From the cell containing the given text, extract its center point as [x, y] coordinate. 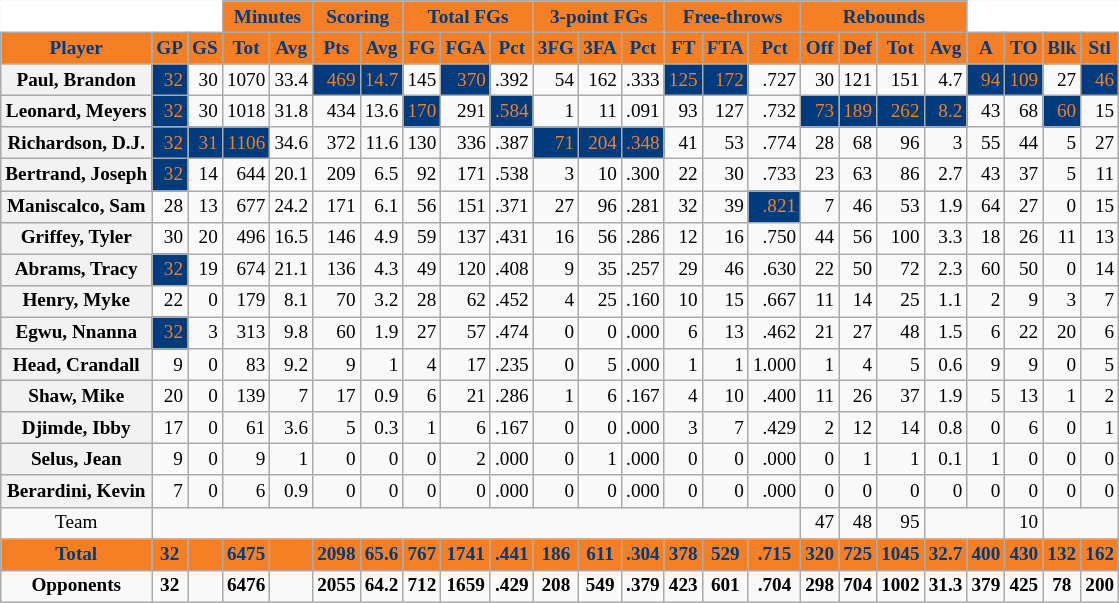
298 [820, 586]
Total FGs [468, 17]
.462 [774, 333]
47 [820, 523]
.304 [644, 554]
41 [683, 143]
Selus, Jean [76, 460]
677 [246, 206]
100 [901, 238]
4.7 [946, 80]
186 [556, 554]
.630 [774, 270]
.392 [512, 80]
39 [725, 206]
.538 [512, 175]
.333 [644, 80]
Richardson, D.J. [76, 143]
704 [858, 586]
644 [246, 175]
Head, Crandall [76, 365]
13.6 [382, 111]
1.1 [946, 301]
.715 [774, 554]
Opponents [76, 586]
204 [600, 143]
Egwu, Nnanna [76, 333]
379 [986, 586]
3FG [556, 48]
61 [246, 428]
73 [820, 111]
2.7 [946, 175]
1070 [246, 80]
31.3 [946, 586]
.821 [774, 206]
145 [422, 80]
.452 [512, 301]
674 [246, 270]
Team [76, 523]
62 [466, 301]
21.1 [292, 270]
130 [422, 143]
11.6 [382, 143]
146 [337, 238]
.750 [774, 238]
1.5 [946, 333]
54 [556, 80]
.732 [774, 111]
127 [725, 111]
.160 [644, 301]
FTA [725, 48]
208 [556, 586]
320 [820, 554]
72 [901, 270]
Off [820, 48]
GS [206, 48]
83 [246, 365]
Scoring [358, 17]
Blk [1062, 48]
24.2 [292, 206]
31 [206, 143]
.584 [512, 111]
57 [466, 333]
430 [1024, 554]
.704 [774, 586]
Stl [1100, 48]
0.8 [946, 428]
1018 [246, 111]
8.1 [292, 301]
3.3 [946, 238]
.387 [512, 143]
0.6 [946, 365]
93 [683, 111]
549 [600, 586]
139 [246, 396]
170 [422, 111]
529 [725, 554]
34.6 [292, 143]
1.000 [774, 365]
86 [901, 175]
2098 [337, 554]
A [986, 48]
.774 [774, 143]
109 [1024, 80]
32.7 [946, 554]
59 [422, 238]
172 [725, 80]
31.8 [292, 111]
262 [901, 111]
434 [337, 111]
1741 [466, 554]
35 [600, 270]
2055 [337, 586]
.431 [512, 238]
3-point FGs [598, 17]
.235 [512, 365]
Def [858, 48]
370 [466, 80]
291 [466, 111]
137 [466, 238]
121 [858, 80]
.371 [512, 206]
9.8 [292, 333]
49 [422, 270]
95 [901, 523]
.091 [644, 111]
FGA [466, 48]
.300 [644, 175]
92 [422, 175]
FG [422, 48]
4.3 [382, 270]
3FA [600, 48]
Rebounds [884, 17]
712 [422, 586]
425 [1024, 586]
.408 [512, 270]
78 [1062, 586]
29 [683, 270]
14.7 [382, 80]
3.2 [382, 301]
120 [466, 270]
63 [858, 175]
189 [858, 111]
94 [986, 80]
6475 [246, 554]
Henry, Myke [76, 301]
.733 [774, 175]
55 [986, 143]
19 [206, 270]
313 [246, 333]
1106 [246, 143]
1002 [901, 586]
336 [466, 143]
9.2 [292, 365]
23 [820, 175]
1659 [466, 586]
6.5 [382, 175]
372 [337, 143]
601 [725, 586]
200 [1100, 586]
1045 [901, 554]
4.9 [382, 238]
64 [986, 206]
70 [337, 301]
132 [1062, 554]
6476 [246, 586]
Paul, Brandon [76, 80]
Player [76, 48]
767 [422, 554]
423 [683, 586]
.400 [774, 396]
18 [986, 238]
3.6 [292, 428]
Griffey, Tyler [76, 238]
0.3 [382, 428]
.281 [644, 206]
8.2 [946, 111]
725 [858, 554]
TO [1024, 48]
6.1 [382, 206]
0.1 [946, 460]
64.2 [382, 586]
179 [246, 301]
378 [683, 554]
Maniscalco, Sam [76, 206]
Pts [337, 48]
125 [683, 80]
71 [556, 143]
.441 [512, 554]
GP [170, 48]
Abrams, Tracy [76, 270]
16.5 [292, 238]
611 [600, 554]
Total [76, 554]
136 [337, 270]
65.6 [382, 554]
Leonard, Meyers [76, 111]
Shaw, Mike [76, 396]
20.1 [292, 175]
.348 [644, 143]
Bertrand, Joseph [76, 175]
Djimde, Ibby [76, 428]
.257 [644, 270]
2.3 [946, 270]
FT [683, 48]
400 [986, 554]
.379 [644, 586]
469 [337, 80]
.667 [774, 301]
Free-throws [732, 17]
33.4 [292, 80]
.474 [512, 333]
496 [246, 238]
Berardini, Kevin [76, 491]
209 [337, 175]
.727 [774, 80]
Minutes [267, 17]
